Find where the given text appears and provide that cell's center as (x, y) coordinate. 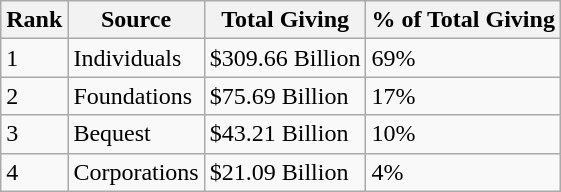
Foundations (136, 96)
$21.09 Billion (285, 172)
$43.21 Billion (285, 134)
% of Total Giving (463, 20)
$75.69 Billion (285, 96)
Rank (34, 20)
4% (463, 172)
3 (34, 134)
$309.66 Billion (285, 58)
Individuals (136, 58)
Total Giving (285, 20)
Source (136, 20)
4 (34, 172)
1 (34, 58)
Bequest (136, 134)
69% (463, 58)
Corporations (136, 172)
2 (34, 96)
10% (463, 134)
17% (463, 96)
